Return (X, Y) of the center of cell containing provided text 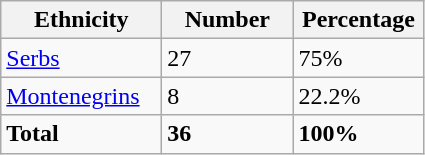
22.2% (358, 96)
Montenegrins (82, 96)
Number (228, 20)
8 (228, 96)
Serbs (82, 58)
Percentage (358, 20)
Total (82, 134)
36 (228, 134)
75% (358, 58)
27 (228, 58)
100% (358, 134)
Ethnicity (82, 20)
